Determine the [X, Y] coordinate at the center of the cell enclosing the given text.  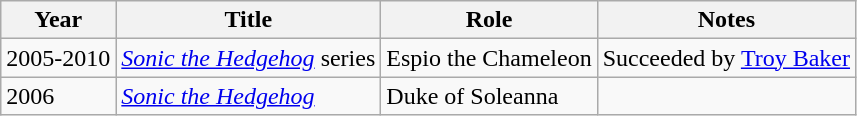
Role [489, 20]
Year [58, 20]
Succeeded by Troy Baker [726, 58]
Title [248, 20]
Sonic the Hedgehog [248, 96]
Duke of Soleanna [489, 96]
Notes [726, 20]
Espio the Chameleon [489, 58]
2005-2010 [58, 58]
2006 [58, 96]
Sonic the Hedgehog series [248, 58]
